Capture the cell that displays the provided text and extract its (x, y) central coordinate. 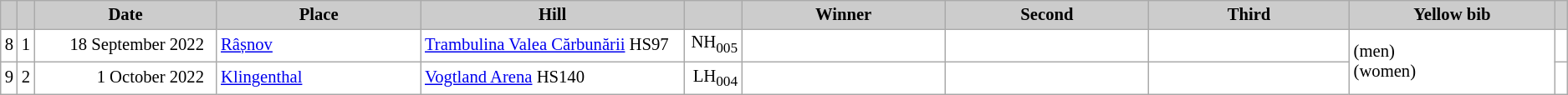
Hill (552, 14)
8 (9, 45)
9 (9, 78)
1 October 2022 (125, 78)
NH005 (712, 45)
Yellow bib (1452, 14)
Second (1047, 14)
Third (1249, 14)
1 (26, 45)
Vogtland Arena HS140 (552, 78)
LH004 (712, 78)
Date (125, 14)
Trambulina Valea Cărbunării HS97 (552, 45)
(men) (women) (1452, 62)
Râșnov (319, 45)
Place (319, 14)
Klingenthal (319, 78)
18 September 2022 (125, 45)
2 (26, 78)
Winner (844, 14)
